Capture the cell that displays the provided text and extract its (x, y) central coordinate. 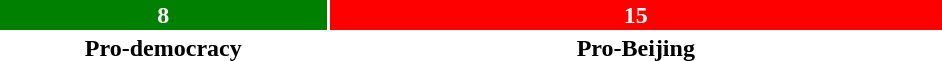
8 (164, 15)
15 (636, 15)
